Pinpoint the cell where the given text exists, returning its [x, y] midpoint coordinate. 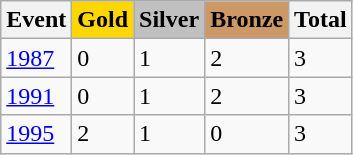
Event [36, 20]
1995 [36, 134]
Silver [170, 20]
Bronze [247, 20]
Gold [103, 20]
Total [321, 20]
1987 [36, 58]
1991 [36, 96]
